Locate the cell with the specified text and output its (X, Y) center coordinate. 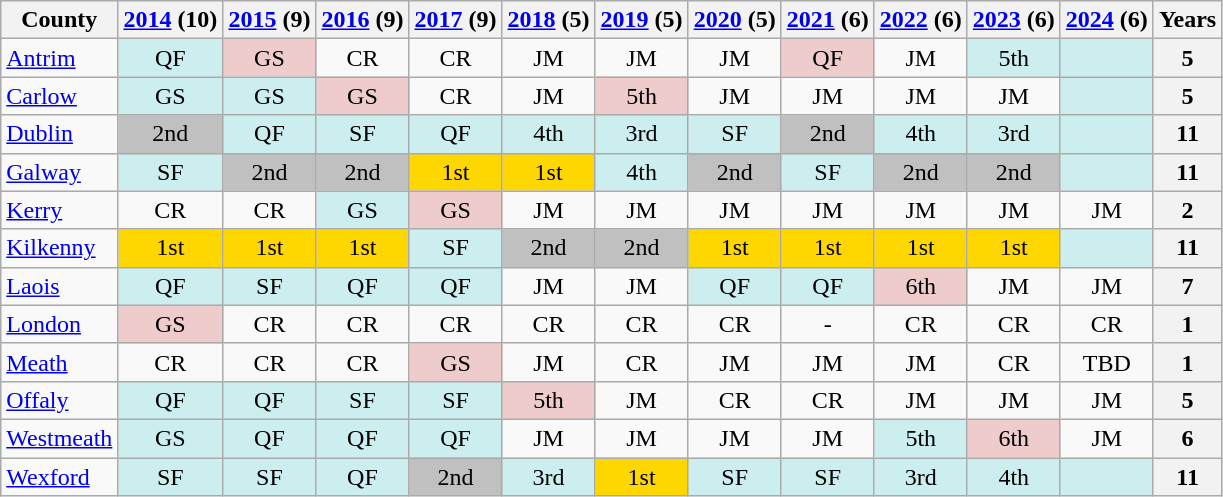
2016 (9) (362, 20)
2019 (5) (642, 20)
2024 (6) (1106, 20)
2023 (6) (1014, 20)
Years (1187, 20)
Dublin (60, 134)
2018 (5) (548, 20)
2022 (6) (920, 20)
Kerry (60, 210)
Offaly (60, 400)
County (60, 20)
Meath (60, 362)
London (60, 324)
- (828, 324)
Antrim (60, 58)
Kilkenny (60, 248)
Galway (60, 172)
Laois (60, 286)
2017 (9) (456, 20)
2021 (6) (828, 20)
6 (1187, 438)
Carlow (60, 96)
Westmeath (60, 438)
TBD (1106, 362)
2020 (5) (734, 20)
7 (1187, 286)
2014 (10) (170, 20)
Wexford (60, 477)
2015 (9) (270, 20)
2 (1187, 210)
